For the text-containing cell, return its midpoint in (X, Y) coordinate format. 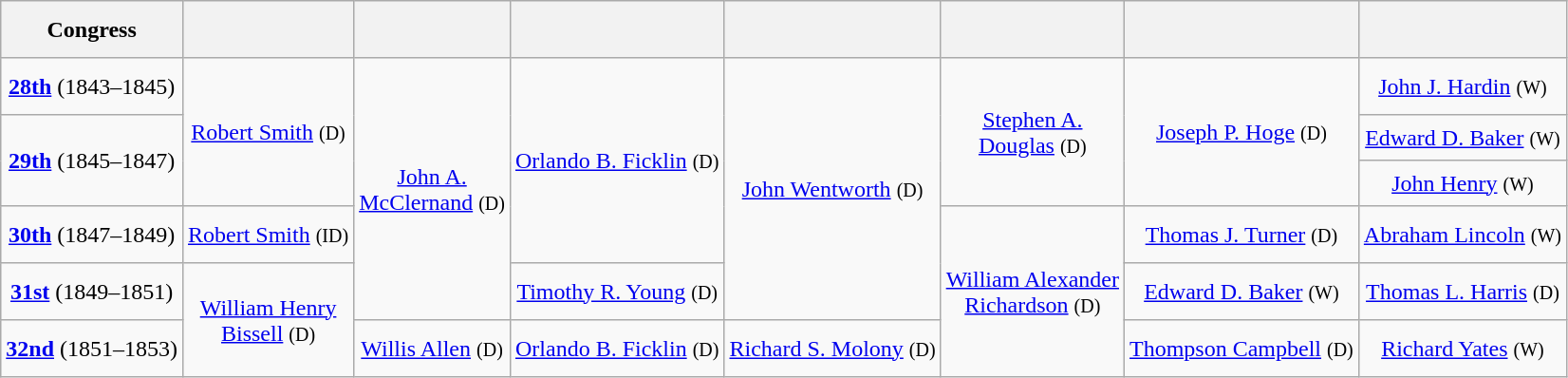
John Wentworth (D) (832, 189)
John J. Hardin (W) (1462, 86)
John A.McClernand (D) (433, 189)
31st (1849–1851) (92, 292)
Richard Yates (W) (1462, 349)
Congress (92, 29)
William HenryBissell (D) (268, 320)
Thomas J. Turner (D) (1241, 235)
29th (1845–1847) (92, 161)
Robert Smith (D) (268, 132)
Richard S. Molony (D) (832, 349)
32nd (1851–1853) (92, 349)
John Henry (W) (1462, 183)
Thomas L. Harris (D) (1462, 292)
Stephen A.Douglas (D) (1033, 132)
Joseph P. Hoge (D) (1241, 132)
30th (1847–1849) (92, 235)
Abraham Lincoln (W) (1462, 235)
Timothy R. Young (D) (617, 292)
Robert Smith (ID) (268, 235)
Willis Allen (D) (433, 349)
Thompson Campbell (D) (1241, 349)
William AlexanderRichardson (D) (1033, 292)
28th (1843–1845) (92, 86)
